Provide the [x, y] coordinate of the cell's center where the given text is located.  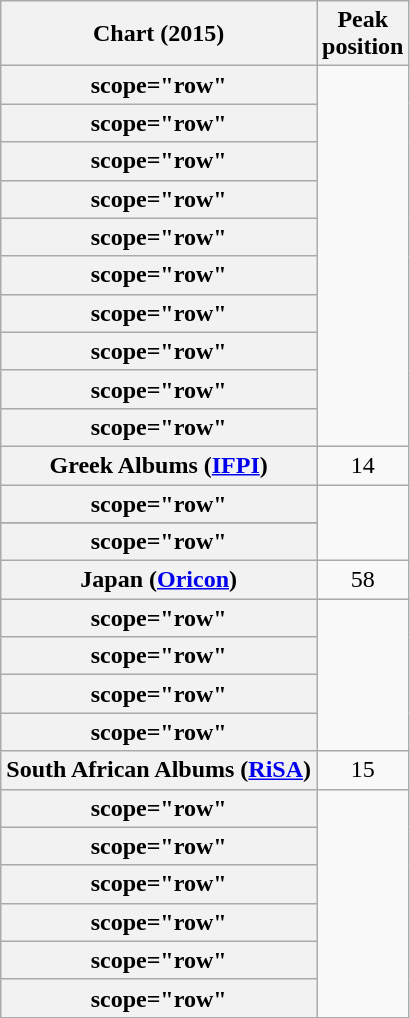
South African Albums (RiSA) [159, 770]
14 [363, 465]
Chart (2015) [159, 34]
Peakposition [363, 34]
58 [363, 580]
Japan (Oricon) [159, 580]
Greek Albums (IFPI) [159, 465]
15 [363, 770]
